Search for the cell housing the specified text and yield its [X, Y] center coordinate. 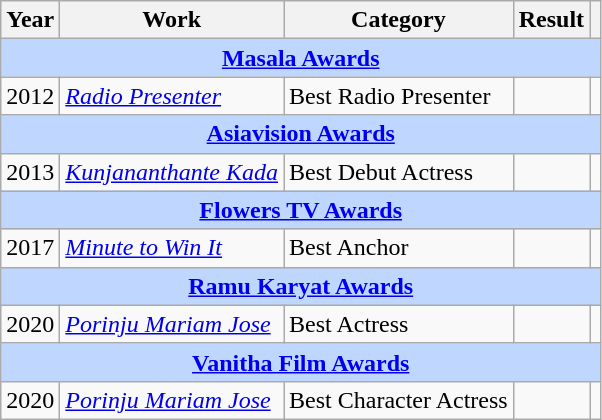
Radio Presenter [172, 96]
Flowers TV Awards [301, 210]
Best Debut Actress [399, 172]
Result [551, 20]
Masala Awards [301, 58]
Kunjananthante Kada [172, 172]
Best Actress [399, 324]
Vanitha Film Awards [301, 362]
2013 [30, 172]
Best Character Actress [399, 400]
2017 [30, 248]
Category [399, 20]
Best Radio Presenter [399, 96]
Asiavision Awards [301, 134]
Year [30, 20]
Best Anchor [399, 248]
Ramu Karyat Awards [301, 286]
Minute to Win It [172, 248]
Work [172, 20]
2012 [30, 96]
